Determine the [x, y] coordinate at the center of the cell enclosing the given text.  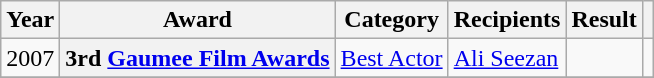
2007 [30, 58]
Recipients [507, 20]
Category [392, 20]
Ali Seezan [507, 58]
Year [30, 20]
Result [604, 20]
3rd Gaumee Film Awards [198, 58]
Award [198, 20]
Best Actor [392, 58]
